Extract the [X, Y] coordinate from the center of the cell holding the provided text.  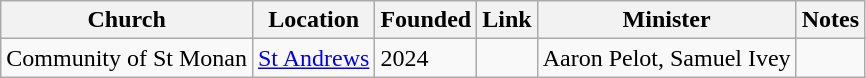
Founded [426, 20]
2024 [426, 58]
St Andrews [313, 58]
Aaron Pelot, Samuel Ivey [666, 58]
Link [507, 20]
Location [313, 20]
Church [127, 20]
Community of St Monan [127, 58]
Minister [666, 20]
Notes [830, 20]
